Capture the cell that displays the provided text and extract its (x, y) central coordinate. 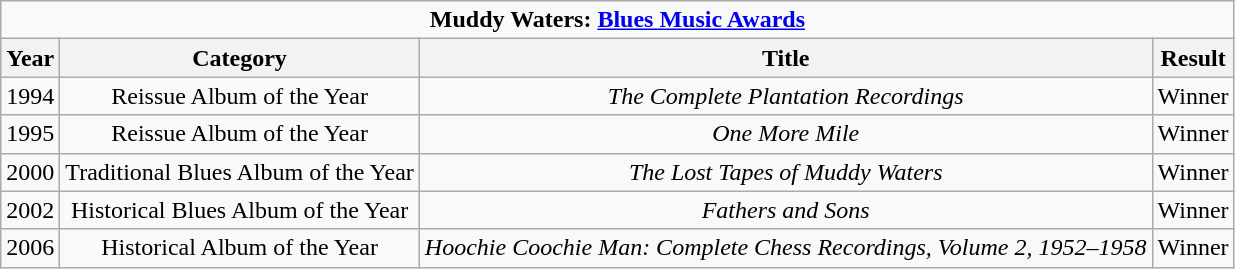
Year (30, 58)
Hoochie Coochie Man: Complete Chess Recordings, Volume 2, 1952–1958 (786, 248)
Muddy Waters: Blues Music Awards (618, 20)
Historical Album of the Year (240, 248)
1994 (30, 96)
The Complete Plantation Recordings (786, 96)
2002 (30, 210)
Fathers and Sons (786, 210)
Traditional Blues Album of the Year (240, 172)
One More Mile (786, 134)
2006 (30, 248)
The Lost Tapes of Muddy Waters (786, 172)
2000 (30, 172)
Title (786, 58)
Result (1193, 58)
Historical Blues Album of the Year (240, 210)
Category (240, 58)
1995 (30, 134)
